Search for the cell housing the specified text and yield its (X, Y) center coordinate. 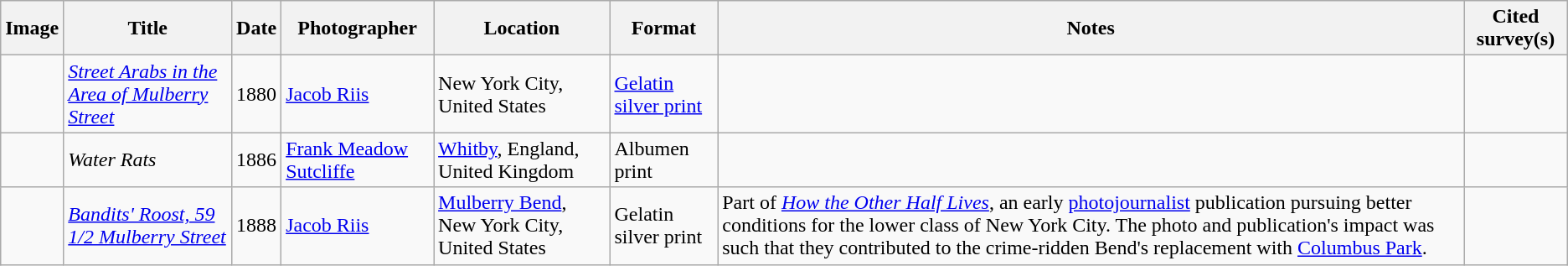
Format (663, 29)
Image (32, 29)
Photographer (358, 29)
Water Rats (147, 159)
Street Arabs in the Area of Mulberry Street (147, 94)
Mulberry Bend, New York City, United States (522, 226)
Date (256, 29)
1886 (256, 159)
1880 (256, 94)
Bandits' Roost, 59 1/2 Mulberry Street (147, 226)
Notes (1091, 29)
New York City, United States (522, 94)
Albumen print (663, 159)
Frank Meadow Sutcliffe (358, 159)
Cited survey(s) (1516, 29)
Title (147, 29)
1888 (256, 226)
Location (522, 29)
Whitby, England, United Kingdom (522, 159)
